Scan for the cell matching the given text and deliver its [X, Y] coordinate at center. 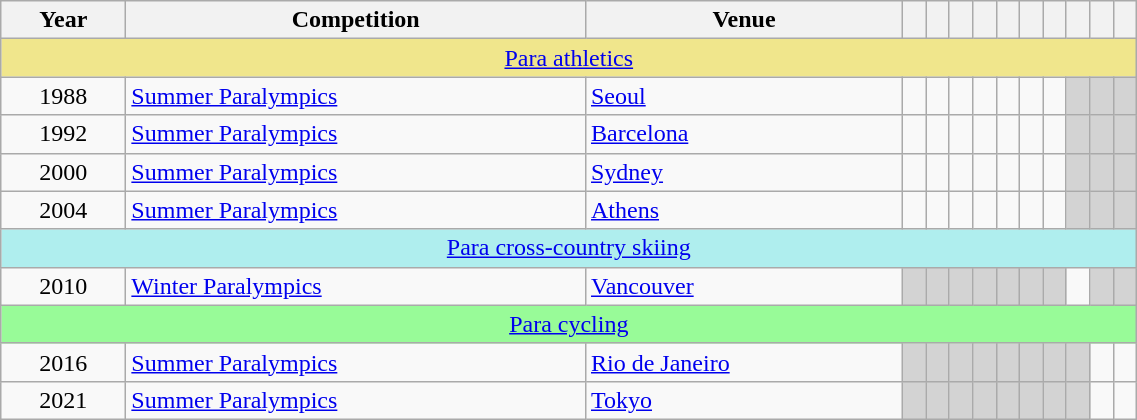
Venue [744, 20]
Competition [356, 20]
Tokyo [744, 400]
1992 [64, 134]
2000 [64, 172]
2021 [64, 400]
Para athletics [569, 58]
Year [64, 20]
2010 [64, 286]
Winter Paralympics [356, 286]
1988 [64, 96]
Seoul [744, 96]
Para cycling [569, 324]
Barcelona [744, 134]
Vancouver [744, 286]
Para cross-country skiing [569, 248]
2004 [64, 210]
Athens [744, 210]
Sydney [744, 172]
2016 [64, 362]
Rio de Janeiro [744, 362]
